Return the [X, Y] coordinate for the center point of the cell that contains the specified text.  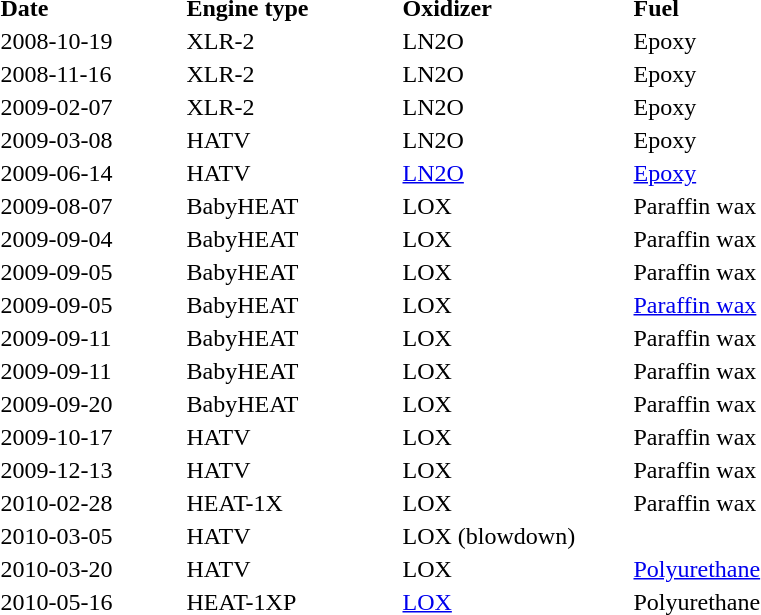
HEAT-1X [292, 503]
LOX (blowdown) [515, 536]
